For the text-containing cell, return its midpoint in (X, Y) coordinate format. 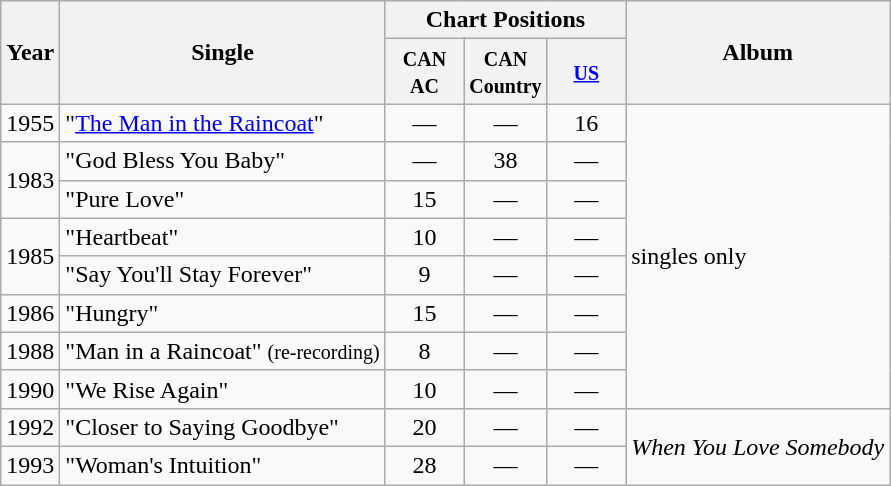
"Closer to Saying Goodbye" (222, 427)
1992 (30, 427)
US (586, 72)
1983 (30, 180)
"We Rise Again" (222, 389)
1993 (30, 465)
When You Love Somebody (758, 446)
"Heartbeat" (222, 237)
28 (424, 465)
16 (586, 123)
"Pure Love" (222, 199)
1986 (30, 313)
1988 (30, 351)
1955 (30, 123)
"Woman's Intuition" (222, 465)
singles only (758, 256)
Chart Positions (505, 20)
Year (30, 52)
1985 (30, 256)
"The Man in the Raincoat" (222, 123)
8 (424, 351)
Album (758, 52)
"God Bless You Baby" (222, 161)
"Hungry" (222, 313)
CAN AC (424, 72)
Single (222, 52)
"Man in a Raincoat" (re-recording) (222, 351)
CAN Country (506, 72)
38 (506, 161)
20 (424, 427)
9 (424, 275)
1990 (30, 389)
"Say You'll Stay Forever" (222, 275)
